Locate the cell with the specified text and output its (x, y) center coordinate. 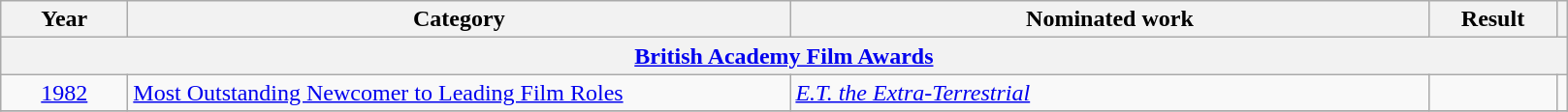
Result (1493, 19)
E.T. the Extra-Terrestrial (1109, 93)
Year (64, 19)
Nominated work (1109, 19)
Category (460, 19)
British Academy Film Awards (784, 56)
Most Outstanding Newcomer to Leading Film Roles (460, 93)
1982 (64, 93)
